Find where the given text appears and provide that cell's center as [x, y] coordinate. 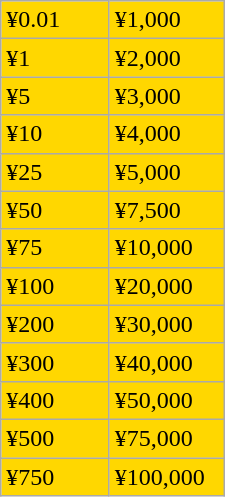
¥10,000 [166, 248]
¥5,000 [166, 172]
¥4,000 [166, 134]
¥200 [56, 324]
¥0.01 [56, 20]
¥50,000 [166, 400]
¥2,000 [166, 58]
¥100,000 [166, 477]
¥7,500 [166, 210]
¥25 [56, 172]
¥100 [56, 286]
¥300 [56, 362]
¥50 [56, 210]
¥1 [56, 58]
¥20,000 [166, 286]
¥400 [56, 400]
¥3,000 [166, 96]
¥1,000 [166, 20]
¥40,000 [166, 362]
¥30,000 [166, 324]
¥5 [56, 96]
¥75,000 [166, 438]
¥10 [56, 134]
¥75 [56, 248]
¥750 [56, 477]
¥500 [56, 438]
